Capture the cell that displays the provided text and extract its (X, Y) central coordinate. 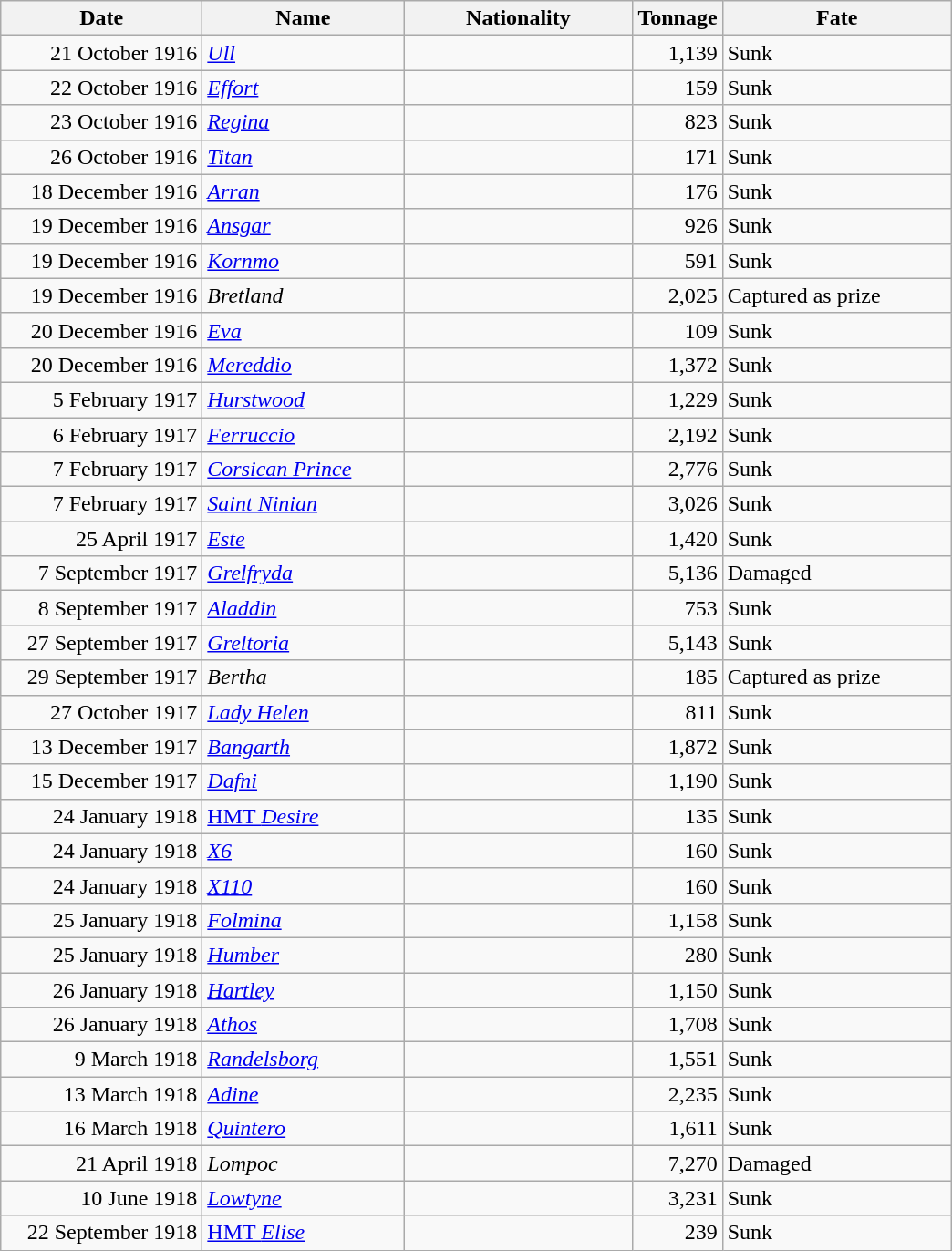
23 October 1916 (102, 122)
16 March 1918 (102, 1129)
Ansgar (303, 226)
21 April 1918 (102, 1163)
Folmina (303, 920)
1,611 (678, 1129)
HMT Elise (303, 1233)
135 (678, 816)
Bretland (303, 295)
1,872 (678, 747)
Hartley (303, 989)
Ferruccio (303, 435)
1,372 (678, 365)
2,192 (678, 435)
109 (678, 330)
Hurstwood (303, 399)
Bangarth (303, 747)
22 October 1916 (102, 88)
5,143 (678, 643)
25 April 1917 (102, 539)
Humber (303, 955)
2,776 (678, 470)
7,270 (678, 1163)
Greltoria (303, 643)
HMT Desire (303, 816)
Arran (303, 191)
Adine (303, 1094)
753 (678, 608)
2,235 (678, 1094)
1,158 (678, 920)
Nationality (518, 18)
Lowtyne (303, 1198)
5 February 1917 (102, 399)
171 (678, 157)
Corsican Prince (303, 470)
Titan (303, 157)
811 (678, 712)
13 March 1918 (102, 1094)
Kornmo (303, 261)
1,708 (678, 1025)
926 (678, 226)
Tonnage (678, 18)
18 December 1916 (102, 191)
Aladdin (303, 608)
1,150 (678, 989)
21 October 1916 (102, 53)
Eva (303, 330)
591 (678, 261)
2,025 (678, 295)
8 September 1917 (102, 608)
29 September 1917 (102, 677)
10 June 1918 (102, 1198)
27 September 1917 (102, 643)
239 (678, 1233)
176 (678, 191)
823 (678, 122)
Athos (303, 1025)
Effort (303, 88)
Bertha (303, 677)
1,420 (678, 539)
185 (678, 677)
X110 (303, 885)
1,551 (678, 1060)
5,136 (678, 574)
Ull (303, 53)
1,190 (678, 781)
15 December 1917 (102, 781)
Dafni (303, 781)
Randelsborg (303, 1060)
1,229 (678, 399)
13 December 1917 (102, 747)
3,231 (678, 1198)
3,026 (678, 504)
9 March 1918 (102, 1060)
26 October 1916 (102, 157)
Date (102, 18)
6 February 1917 (102, 435)
Name (303, 18)
1,139 (678, 53)
Este (303, 539)
280 (678, 955)
Regina (303, 122)
7 September 1917 (102, 574)
159 (678, 88)
Quintero (303, 1129)
27 October 1917 (102, 712)
X6 (303, 851)
22 September 1918 (102, 1233)
Fate (837, 18)
Grelfryda (303, 574)
Lady Helen (303, 712)
Mereddio (303, 365)
Lompoc (303, 1163)
Saint Ninian (303, 504)
